Provide the [x, y] coordinate of the cell's center where the given text is located.  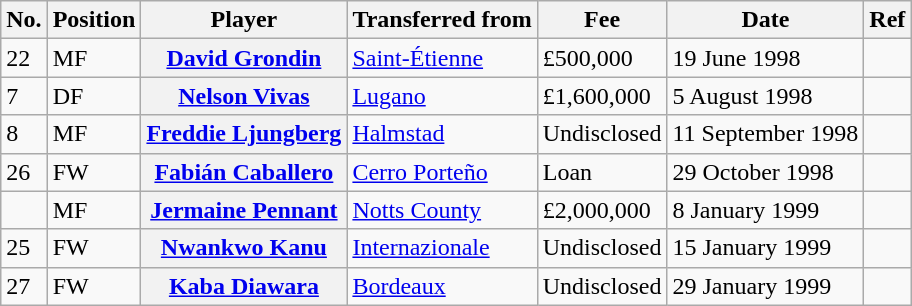
15 January 1999 [766, 248]
DF [94, 96]
Nwankwo Kanu [244, 248]
Jermaine Pennant [244, 210]
8 [24, 134]
Position [94, 20]
Date [766, 20]
£1,600,000 [602, 96]
Kaba Diawara [244, 286]
Cerro Porteño [442, 172]
29 January 1999 [766, 286]
Saint-Étienne [442, 58]
Internazionale [442, 248]
27 [24, 286]
David Grondin [244, 58]
Nelson Vivas [244, 96]
5 August 1998 [766, 96]
Fee [602, 20]
Freddie Ljungberg [244, 134]
7 [24, 96]
Notts County [442, 210]
Player [244, 20]
11 September 1998 [766, 134]
Halmstad [442, 134]
Loan [602, 172]
26 [24, 172]
Lugano [442, 96]
29 October 1998 [766, 172]
No. [24, 20]
22 [24, 58]
Transferred from [442, 20]
Bordeaux [442, 286]
Fabián Caballero [244, 172]
Ref [888, 20]
£2,000,000 [602, 210]
19 June 1998 [766, 58]
25 [24, 248]
8 January 1999 [766, 210]
£500,000 [602, 58]
